Provide the [x, y] coordinate of the cell's center where the given text is located.  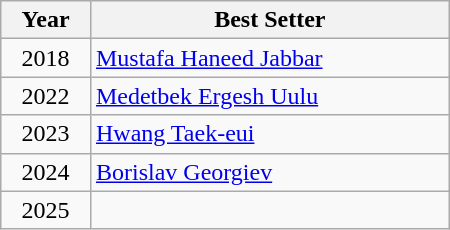
Mustafa Haneed Jabbar [270, 58]
2022 [46, 96]
2023 [46, 134]
Medetbek Ergesh Uulu [270, 96]
Best Setter [270, 20]
2024 [46, 172]
2018 [46, 58]
Hwang Taek-eui [270, 134]
2025 [46, 210]
Borislav Georgiev [270, 172]
Year [46, 20]
